Return [x, y] of the center of cell containing provided text 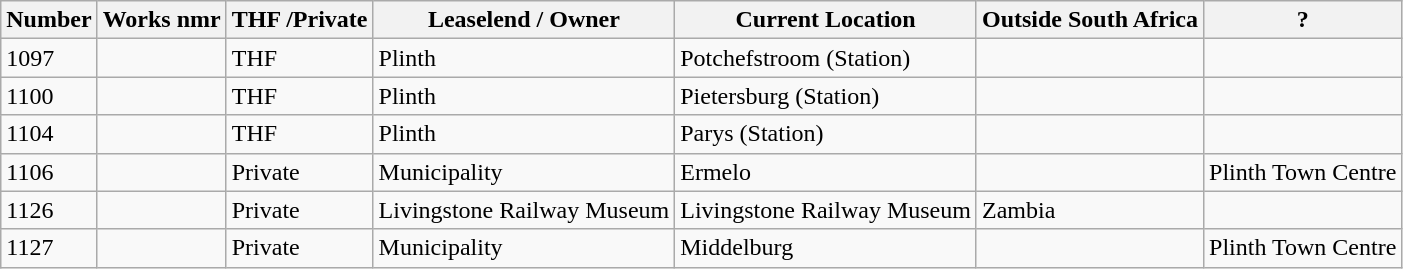
Potchefstroom (Station) [826, 58]
Pietersburg (Station) [826, 96]
Current Location [826, 20]
1106 [49, 172]
Outside South Africa [1090, 20]
1097 [49, 58]
1100 [49, 96]
1127 [49, 248]
Zambia [1090, 210]
1104 [49, 134]
1126 [49, 210]
Parys (Station) [826, 134]
? [1303, 20]
Ermelo [826, 172]
Leaselend / Owner [524, 20]
Middelburg [826, 248]
Works nmr [162, 20]
Number [49, 20]
THF /Private [300, 20]
